Locate the cell with the specified text and output its [X, Y] center coordinate. 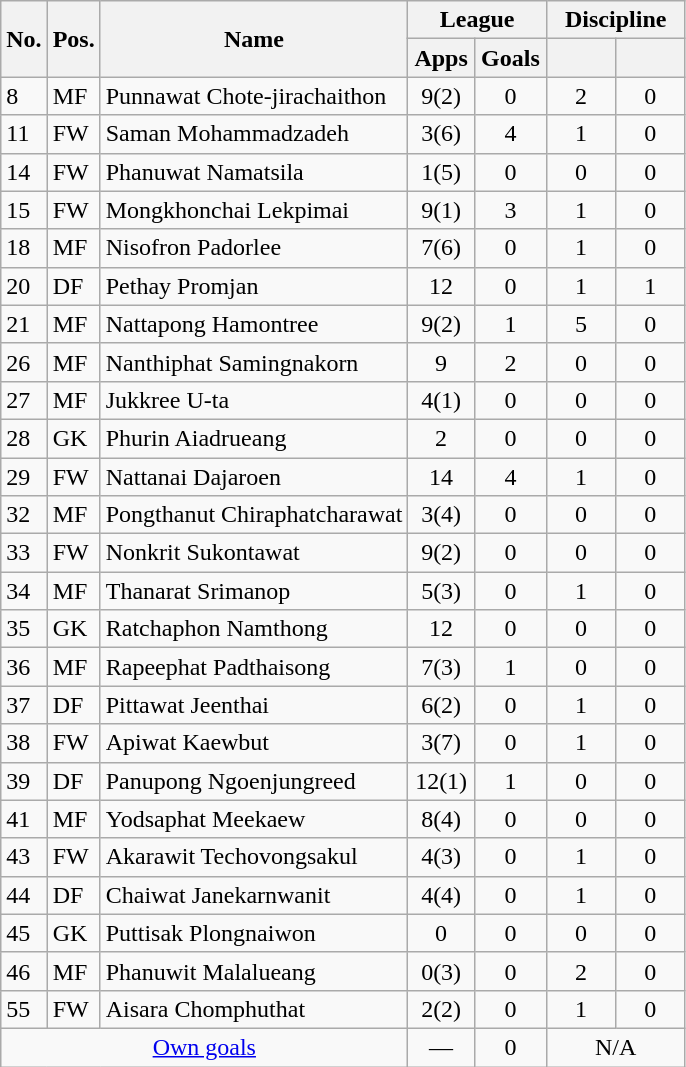
Panupong Ngoenjungreed [254, 781]
Aisara Chomphuthat [254, 1009]
21 [24, 324]
9(1) [442, 210]
Discipline [616, 20]
55 [24, 1009]
33 [24, 553]
Jukkree U-ta [254, 400]
39 [24, 781]
43 [24, 857]
Name [254, 39]
3(4) [442, 515]
Nanthiphat Samingnakorn [254, 362]
32 [24, 515]
League [478, 20]
1(5) [442, 172]
8 [24, 96]
4(4) [442, 895]
3 [510, 210]
37 [24, 705]
44 [24, 895]
7(3) [442, 667]
2(2) [442, 1009]
18 [24, 248]
Nattanai Dajaroen [254, 477]
Rapeephat Padthaisong [254, 667]
5 [580, 324]
Phanuwit Malalueang [254, 971]
41 [24, 819]
Own goals [204, 1047]
Chaiwat Janekarnwanit [254, 895]
Puttisak Plongnaiwon [254, 933]
34 [24, 591]
7(6) [442, 248]
Apps [442, 58]
46 [24, 971]
Nonkrit Sukontawat [254, 553]
Phurin Aiadrueang [254, 438]
No. [24, 39]
Pittawat Jeenthai [254, 705]
8(4) [442, 819]
Nisofron Padorlee [254, 248]
Pongthanut Chiraphatcharawat [254, 515]
27 [24, 400]
Yodsaphat Meekaew [254, 819]
Mongkhonchai Lekpimai [254, 210]
45 [24, 933]
36 [24, 667]
11 [24, 134]
Punnawat Chote-jirachaithon [254, 96]
Saman Mohammadzadeh [254, 134]
12(1) [442, 781]
38 [24, 743]
Thanarat Srimanop [254, 591]
Goals [510, 58]
3(7) [442, 743]
— [442, 1047]
Nattapong Hamontree [254, 324]
3(6) [442, 134]
15 [24, 210]
9 [442, 362]
Akarawit Techovongsakul [254, 857]
28 [24, 438]
20 [24, 286]
N/A [616, 1047]
4(1) [442, 400]
Apiwat Kaewbut [254, 743]
5(3) [442, 591]
26 [24, 362]
4(3) [442, 857]
Phanuwat Namatsila [254, 172]
0(3) [442, 971]
29 [24, 477]
Pethay Promjan [254, 286]
35 [24, 629]
6(2) [442, 705]
Ratchaphon Namthong [254, 629]
Pos. [74, 39]
